Identify which cell holds the provided text, then report its (X, Y) central coordinate. 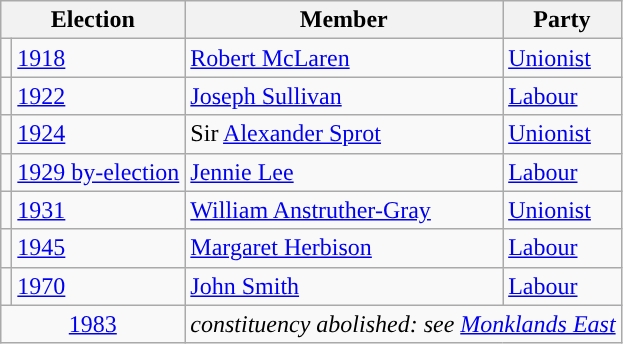
1929 by-election (98, 172)
1983 (93, 324)
1918 (98, 58)
constituency abolished: see Monklands East (403, 324)
Margaret Herbison (344, 248)
Party (562, 20)
1970 (98, 286)
Member (344, 20)
1922 (98, 96)
Election (93, 20)
Jennie Lee (344, 172)
William Anstruther-Gray (344, 210)
1924 (98, 134)
Robert McLaren (344, 58)
1945 (98, 248)
Sir Alexander Sprot (344, 134)
1931 (98, 210)
Joseph Sullivan (344, 96)
John Smith (344, 286)
